Detect which cell encompasses the target text, then output its (X, Y) center coordinate. 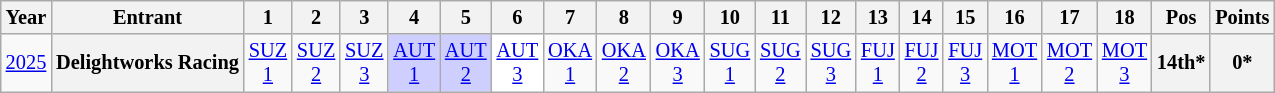
MOT1 (1014, 63)
Delightworks Racing (148, 63)
7 (570, 17)
12 (831, 17)
AUT3 (518, 63)
Year (26, 17)
6 (518, 17)
2 (316, 17)
0* (1242, 63)
16 (1014, 17)
17 (1070, 17)
3 (364, 17)
SUZ3 (364, 63)
OKA3 (678, 63)
14 (922, 17)
OKA1 (570, 63)
FUJ1 (878, 63)
MOT2 (1070, 63)
Entrant (148, 17)
SUG1 (730, 63)
2025 (26, 63)
14th* (1181, 63)
AUT1 (414, 63)
OKA2 (624, 63)
MOT3 (1124, 63)
10 (730, 17)
SUZ1 (268, 63)
8 (624, 17)
FUJ3 (965, 63)
18 (1124, 17)
AUT2 (466, 63)
1 (268, 17)
SUG2 (780, 63)
Pos (1181, 17)
Points (1242, 17)
4 (414, 17)
SUG3 (831, 63)
9 (678, 17)
5 (466, 17)
FUJ2 (922, 63)
SUZ2 (316, 63)
13 (878, 17)
11 (780, 17)
15 (965, 17)
